Scan for the cell matching the given text and deliver its (x, y) coordinate at center. 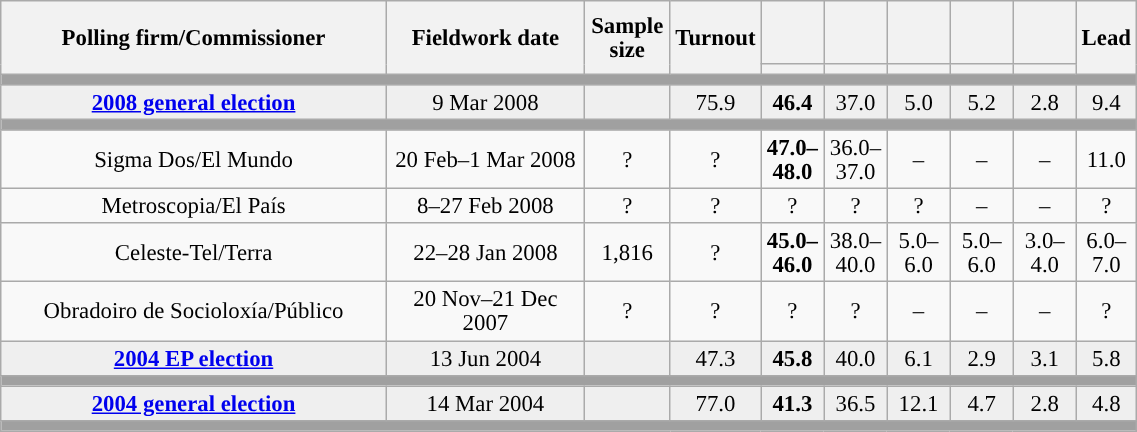
2008 general election (194, 102)
Metroscopia/El País (194, 206)
6.0–7.0 (1106, 254)
1,816 (627, 254)
77.0 (716, 404)
20 Nov–21 Dec 2007 (485, 312)
Obradoiro de Socioloxía/Público (194, 312)
38.0–40.0 (856, 254)
41.3 (792, 404)
36.5 (856, 404)
6.1 (918, 358)
9.4 (1106, 102)
2.9 (982, 358)
40.0 (856, 358)
5.2 (982, 102)
Fieldwork date (485, 38)
4.7 (982, 404)
45.0–46.0 (792, 254)
9 Mar 2008 (485, 102)
5.8 (1106, 358)
Sample size (627, 38)
45.8 (792, 358)
4.8 (1106, 404)
3.1 (1044, 358)
Polling firm/Commissioner (194, 38)
11.0 (1106, 160)
Sigma Dos/El Mundo (194, 160)
20 Feb–1 Mar 2008 (485, 160)
12.1 (918, 404)
14 Mar 2004 (485, 404)
2004 EP election (194, 358)
8–27 Feb 2008 (485, 206)
36.0–37.0 (856, 160)
Lead (1106, 38)
5.0 (918, 102)
13 Jun 2004 (485, 358)
Turnout (716, 38)
Celeste-Tel/Terra (194, 254)
75.9 (716, 102)
47.3 (716, 358)
22–28 Jan 2008 (485, 254)
3.0–4.0 (1044, 254)
47.0–48.0 (792, 160)
46.4 (792, 102)
37.0 (856, 102)
2004 general election (194, 404)
